Scan for the cell matching the given text and deliver its (X, Y) coordinate at center. 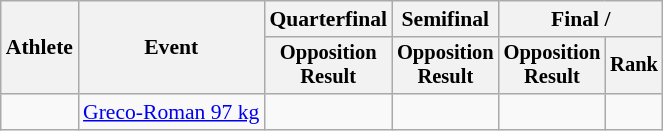
Final / (581, 19)
Greco-Roman 97 kg (171, 112)
Event (171, 48)
Athlete (40, 48)
Semifinal (446, 19)
Rank (634, 66)
Quarterfinal (328, 19)
